Locate the cell with the specified text and output its (x, y) center coordinate. 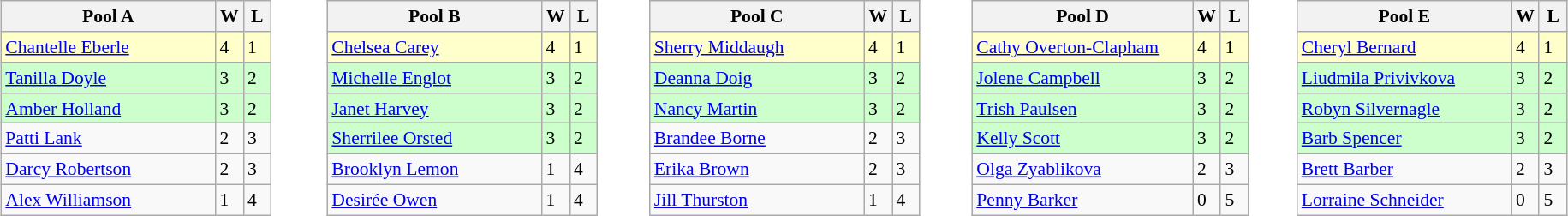
Sherrilee Orsted (434, 139)
Pool D (1082, 16)
Sherry Middaugh (757, 47)
Cheryl Bernard (1404, 47)
Jolene Campbell (1082, 78)
Lorraine Schneider (1404, 200)
Trish Paulsen (1082, 108)
Patti Lank (108, 139)
Desirée Owen (434, 200)
Jill Thurston (757, 200)
Deanna Doig (757, 78)
Pool E (1404, 16)
Alex Williamson (108, 200)
Penny Barker (1082, 200)
Pool C (757, 16)
Chantelle Eberle (108, 47)
Robyn Silvernagle (1404, 108)
Chelsea Carey (434, 47)
Janet Harvey (434, 108)
Pool B (434, 16)
Olga Zyablikova (1082, 169)
Brooklyn Lemon (434, 169)
Erika Brown (757, 169)
Liudmila Privivkova (1404, 78)
Brett Barber (1404, 169)
Michelle Englot (434, 78)
Darcy Robertson (108, 169)
Pool A (108, 16)
Nancy Martin (757, 108)
Cathy Overton-Clapham (1082, 47)
Barb Spencer (1404, 139)
Amber Holland (108, 108)
Tanilla Doyle (108, 78)
Kelly Scott (1082, 139)
Brandee Borne (757, 139)
